Return [x, y] of the center of cell containing provided text 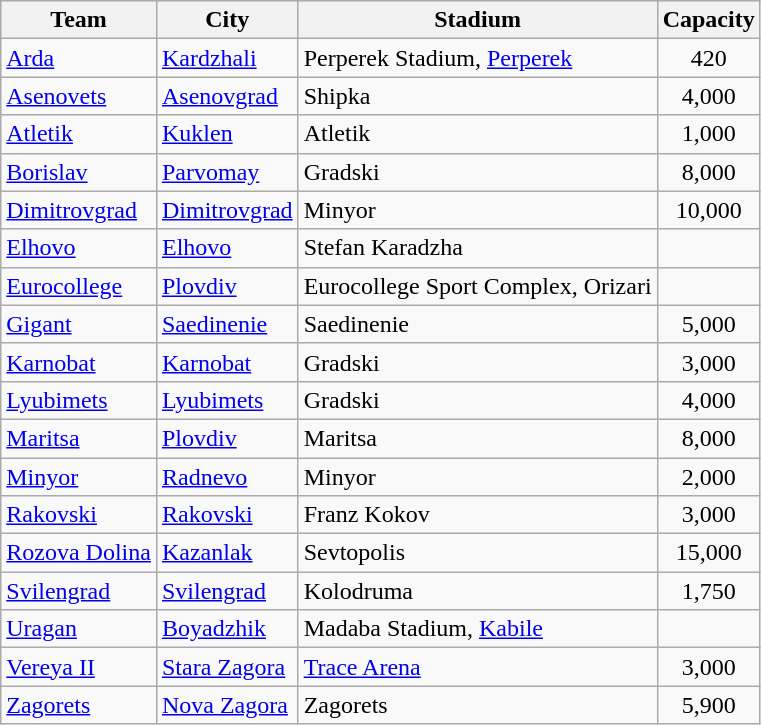
Vereya II [79, 667]
Arda [79, 58]
Parvomay [227, 172]
1,750 [708, 591]
Kolodruma [478, 591]
2,000 [708, 477]
Capacity [708, 20]
Madaba Stadium, Kabile [478, 629]
Kazanlak [227, 553]
City [227, 20]
Stadium [478, 20]
Franz Kokov [478, 515]
Eurocollege [79, 286]
5,900 [708, 705]
420 [708, 58]
Gigant [79, 324]
Nova Zagora [227, 705]
Boyadzhik [227, 629]
Sevtopolis [478, 553]
Team [79, 20]
Eurocollege Sport Complex, Orizari [478, 286]
Kardzhali [227, 58]
Stara Zagora [227, 667]
Perperek Stadium, Perperek [478, 58]
Kuklen [227, 134]
15,000 [708, 553]
Shipka [478, 96]
Rozova Dolina [79, 553]
Uragan [79, 629]
Trace Arena [478, 667]
Radnevo [227, 477]
10,000 [708, 210]
Asenovgrad [227, 96]
Stefan Karadzha [478, 248]
Borislav [79, 172]
5,000 [708, 324]
Asenovets [79, 96]
1,000 [708, 134]
